Provide the [X, Y] coordinate of the cell's center where the given text is located.  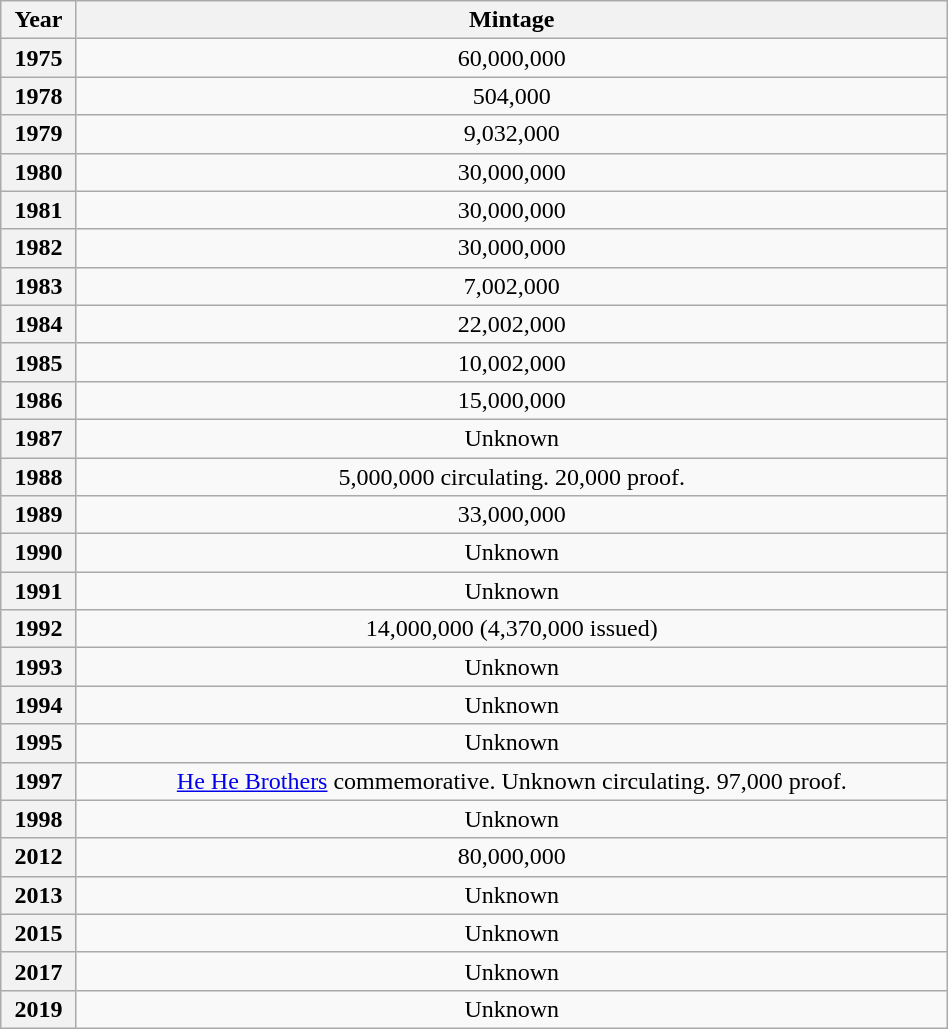
1981 [39, 210]
1995 [39, 743]
33,000,000 [512, 515]
2017 [39, 971]
7,002,000 [512, 286]
60,000,000 [512, 58]
1991 [39, 591]
1993 [39, 667]
1979 [39, 134]
1998 [39, 819]
1987 [39, 438]
2012 [39, 857]
1982 [39, 248]
1994 [39, 705]
22,002,000 [512, 324]
1997 [39, 781]
10,002,000 [512, 362]
5,000,000 circulating. 20,000 proof. [512, 477]
Year [39, 20]
1989 [39, 515]
1988 [39, 477]
15,000,000 [512, 400]
14,000,000 (4,370,000 issued) [512, 629]
2019 [39, 1009]
1992 [39, 629]
1984 [39, 324]
2015 [39, 933]
He He Brothers commemorative. Unknown circulating. 97,000 proof. [512, 781]
9,032,000 [512, 134]
1985 [39, 362]
1978 [39, 96]
2013 [39, 895]
Mintage [512, 20]
1980 [39, 172]
1986 [39, 400]
1983 [39, 286]
1975 [39, 58]
504,000 [512, 96]
1990 [39, 553]
80,000,000 [512, 857]
